For the text-containing cell, return its midpoint in [X, Y] coordinate format. 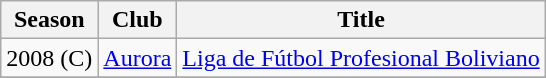
2008 (C) [50, 58]
Aurora [138, 58]
Club [138, 20]
Season [50, 20]
Title [361, 20]
Liga de Fútbol Profesional Boliviano [361, 58]
